Identify which cell holds the provided text, then report its (x, y) central coordinate. 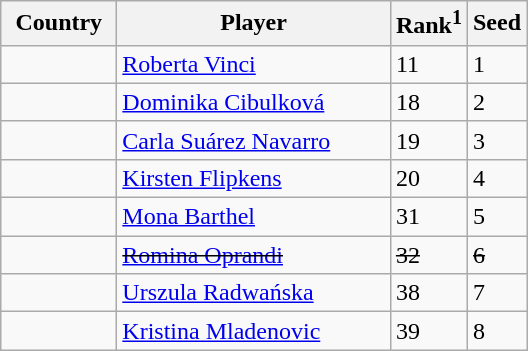
7 (496, 293)
Seed (496, 24)
3 (496, 140)
Kirsten Flipkens (254, 178)
18 (428, 102)
32 (428, 255)
1 (496, 64)
39 (428, 331)
Carla Suárez Navarro (254, 140)
31 (428, 217)
6 (496, 255)
4 (496, 178)
8 (496, 331)
11 (428, 64)
Rank1 (428, 24)
Mona Barthel (254, 217)
Player (254, 24)
2 (496, 102)
5 (496, 217)
19 (428, 140)
Roberta Vinci (254, 64)
Urszula Radwańska (254, 293)
20 (428, 178)
Country (59, 24)
Romina Oprandi (254, 255)
Dominika Cibulková (254, 102)
Kristina Mladenovic (254, 331)
38 (428, 293)
